Return the [X, Y] coordinate for the center point of the cell that contains the specified text.  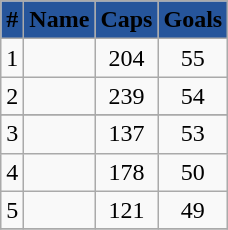
3 [12, 134]
53 [193, 134]
54 [193, 96]
50 [193, 172]
137 [126, 134]
121 [126, 210]
204 [126, 58]
178 [126, 172]
55 [193, 58]
Caps [126, 20]
1 [12, 58]
Goals [193, 20]
# [12, 20]
49 [193, 210]
Name [60, 20]
5 [12, 210]
239 [126, 96]
4 [12, 172]
2 [12, 96]
